For the text-containing cell, return its midpoint in (x, y) coordinate format. 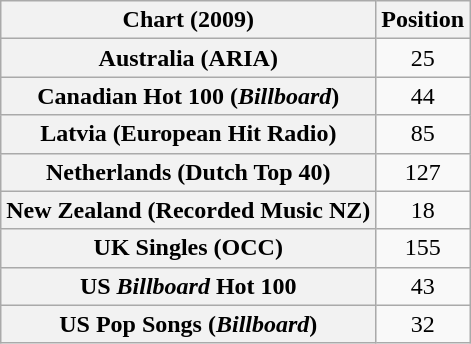
New Zealand (Recorded Music NZ) (188, 210)
Latvia (European Hit Radio) (188, 134)
Netherlands (Dutch Top 40) (188, 172)
Chart (2009) (188, 20)
85 (423, 134)
32 (423, 324)
US Pop Songs (Billboard) (188, 324)
Australia (ARIA) (188, 58)
18 (423, 210)
Position (423, 20)
Canadian Hot 100 (Billboard) (188, 96)
US Billboard Hot 100 (188, 286)
UK Singles (OCC) (188, 248)
25 (423, 58)
155 (423, 248)
127 (423, 172)
44 (423, 96)
43 (423, 286)
